Scan for the cell matching the given text and deliver its (X, Y) coordinate at center. 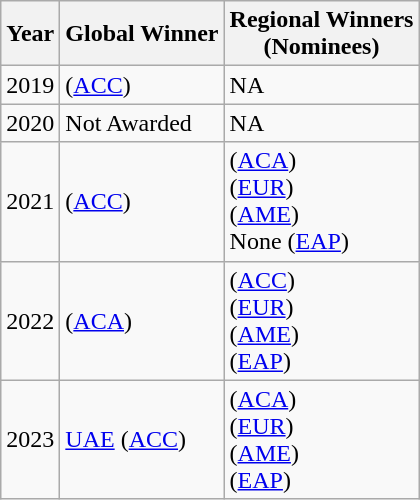
2020 (30, 123)
2023 (30, 440)
Regional Winners (Nominees) (322, 34)
Not Awarded (142, 123)
(ACA) (EUR) (AME) (EAP) (322, 440)
Year (30, 34)
2021 (30, 202)
(ACC) (EUR) (AME) (EAP) (322, 320)
2019 (30, 85)
(ACA) (EUR) (AME) None (EAP) (322, 202)
2022 (30, 320)
Global Winner (142, 34)
(ACA) (142, 320)
UAE (ACC) (142, 440)
